Find where the given text appears and provide that cell's center as [x, y] coordinate. 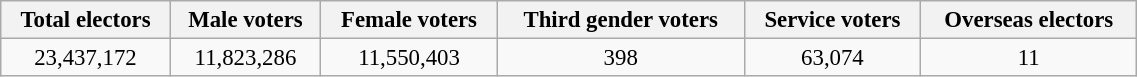
11,550,403 [410, 58]
11 [1029, 58]
Male voters [246, 20]
Total electors [86, 20]
Service voters [832, 20]
Overseas electors [1029, 20]
398 [620, 58]
63,074 [832, 58]
11,823,286 [246, 58]
Female voters [410, 20]
Third gender voters [620, 20]
23,437,172 [86, 58]
